Search for the cell housing the specified text and yield its [x, y] center coordinate. 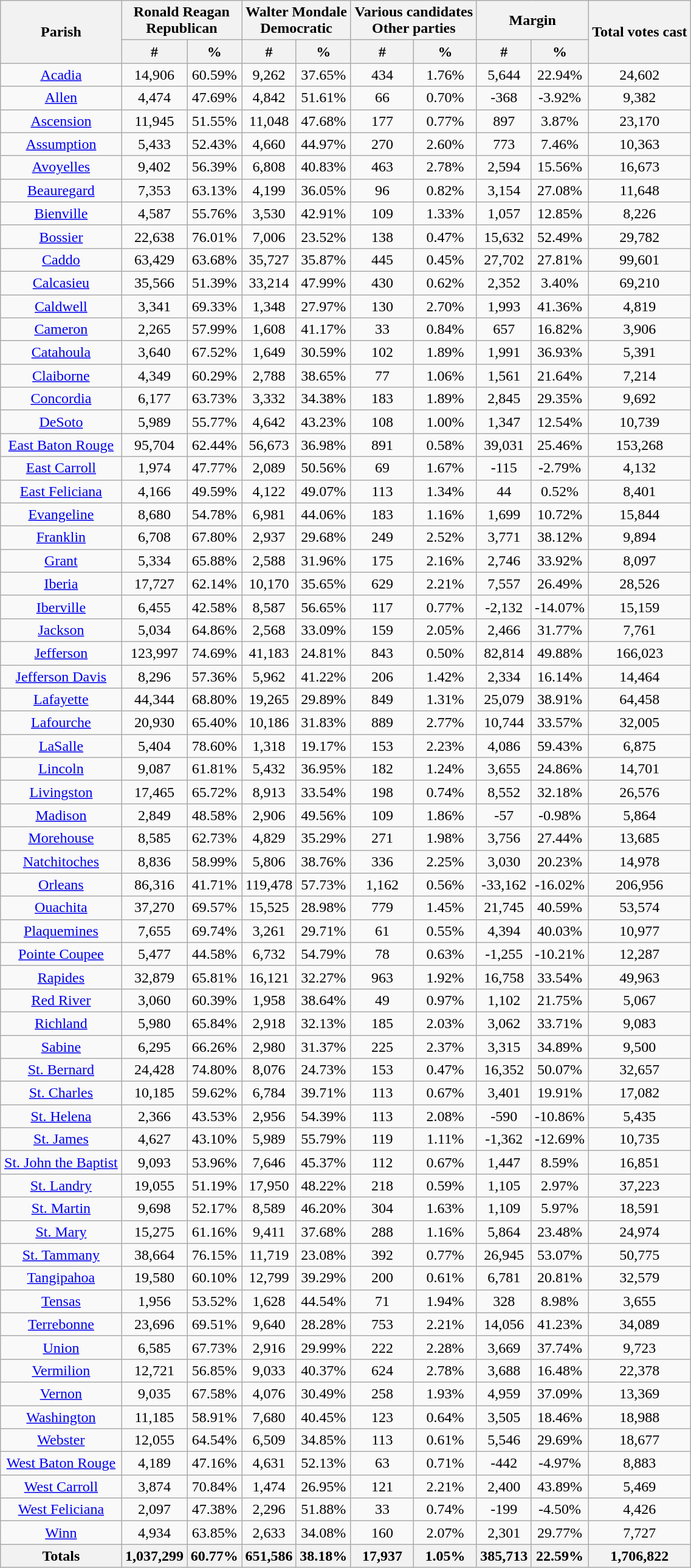
0.64% [445, 1417]
5,806 [269, 862]
897 [504, 121]
4,660 [269, 144]
9,262 [269, 75]
St. Landry [61, 1186]
52.13% [323, 1463]
10,170 [269, 584]
200 [382, 1278]
30.59% [323, 353]
2,334 [504, 677]
21,745 [504, 908]
42.58% [215, 607]
3,756 [504, 838]
67.58% [215, 1394]
34.85% [323, 1440]
2.03% [445, 1023]
19,055 [154, 1186]
336 [382, 862]
1.34% [445, 491]
16,758 [504, 977]
963 [382, 977]
12.54% [560, 422]
44 [504, 491]
3,332 [269, 399]
34.38% [323, 399]
11,048 [269, 121]
43.23% [323, 422]
1,649 [269, 353]
4,642 [269, 422]
0.97% [445, 1000]
1,974 [154, 468]
6,981 [269, 514]
21.64% [560, 376]
-4.50% [560, 1510]
41.36% [560, 306]
2,746 [504, 561]
33.57% [560, 723]
2,366 [154, 1116]
7,214 [639, 376]
Jefferson [61, 653]
2,916 [269, 1347]
-10.86% [560, 1116]
27.97% [323, 306]
19.91% [560, 1093]
52.49% [560, 237]
-16.02% [560, 885]
17,937 [382, 1556]
2,301 [504, 1533]
63.13% [215, 190]
47.69% [215, 98]
65.40% [215, 723]
10,735 [639, 1139]
2.52% [445, 537]
44.58% [215, 954]
40.59% [560, 908]
Catahoula [61, 353]
5,962 [269, 677]
Tensas [61, 1301]
Margin [532, 21]
11,719 [269, 1255]
48.58% [215, 815]
-0.98% [560, 815]
47.38% [215, 1510]
37,270 [154, 908]
29.35% [560, 399]
West Feliciana [61, 1510]
3,315 [504, 1046]
1,037,299 [154, 1556]
9,723 [639, 1347]
2.16% [445, 561]
49.59% [215, 491]
51.55% [215, 121]
-590 [504, 1116]
15,632 [504, 237]
16,121 [269, 977]
2.05% [445, 630]
DeSoto [61, 422]
Lincoln [61, 769]
48.22% [323, 1186]
Jefferson Davis [61, 677]
7,680 [269, 1417]
38.91% [560, 700]
Tangipahoa [61, 1278]
7,727 [639, 1533]
9,500 [639, 1046]
29.69% [560, 1440]
18,988 [639, 1417]
38.12% [560, 537]
2.28% [445, 1347]
8,589 [269, 1209]
218 [382, 1186]
Livingston [61, 792]
99,601 [639, 260]
24,602 [639, 75]
-1,255 [504, 954]
6,875 [639, 746]
1,608 [269, 330]
33.92% [560, 561]
0.59% [445, 1186]
57.99% [215, 330]
8,913 [269, 792]
1.31% [445, 700]
Vernon [61, 1394]
175 [382, 561]
35.65% [323, 584]
Concordia [61, 399]
225 [382, 1046]
3,261 [269, 931]
9,035 [154, 1394]
2,788 [269, 376]
3,341 [154, 306]
69 [382, 468]
50,775 [639, 1255]
2,633 [269, 1533]
32,005 [639, 723]
67.73% [215, 1347]
33,214 [269, 283]
29,782 [639, 237]
49,963 [639, 977]
16,673 [639, 167]
3,062 [504, 1023]
60.10% [215, 1278]
5,469 [639, 1487]
8,097 [639, 561]
13,369 [639, 1394]
4,349 [154, 376]
32.27% [323, 977]
71 [382, 1301]
Orleans [61, 885]
66 [382, 98]
1,318 [269, 746]
41.22% [323, 677]
7,557 [504, 584]
123 [382, 1417]
8,076 [269, 1070]
2.07% [445, 1533]
3,874 [154, 1487]
1,474 [269, 1487]
889 [382, 723]
9,033 [269, 1370]
14,978 [639, 862]
849 [382, 700]
56.39% [215, 167]
9,894 [639, 537]
16,851 [639, 1162]
8,226 [639, 213]
36.98% [323, 445]
41.23% [560, 1324]
4,086 [504, 746]
657 [504, 330]
119 [382, 1139]
St. Helena [61, 1116]
49 [382, 1000]
60.59% [215, 75]
160 [382, 1533]
4,631 [269, 1463]
Iberville [61, 607]
3,771 [504, 537]
1.42% [445, 677]
53.96% [215, 1162]
West Carroll [61, 1487]
47.68% [323, 121]
25.46% [560, 445]
15,275 [154, 1232]
843 [382, 653]
55.79% [323, 1139]
2,594 [504, 167]
Ouachita [61, 908]
East Carroll [61, 468]
65.88% [215, 561]
1.98% [445, 838]
10,186 [269, 723]
1,958 [269, 1000]
1,105 [504, 1186]
Washington [61, 1417]
28,526 [639, 584]
51.61% [323, 98]
29.89% [323, 700]
19,580 [154, 1278]
328 [504, 1301]
35.87% [323, 260]
5,546 [504, 1440]
3,640 [154, 353]
58.99% [215, 862]
0.50% [445, 653]
5,644 [504, 75]
4,934 [154, 1533]
121 [382, 1487]
Allen [61, 98]
39,031 [504, 445]
1.93% [445, 1394]
43.53% [215, 1116]
15,525 [269, 908]
9,087 [154, 769]
32,879 [154, 977]
Jackson [61, 630]
8.59% [560, 1162]
10,977 [639, 931]
0.82% [445, 190]
2.25% [445, 862]
9,411 [269, 1232]
3,030 [504, 862]
-2,132 [504, 607]
51.88% [323, 1510]
1.45% [445, 908]
65.72% [215, 792]
1,447 [504, 1162]
22,378 [639, 1370]
8,552 [504, 792]
8,680 [154, 514]
1.33% [445, 213]
-4.97% [560, 1463]
1,561 [504, 376]
9,640 [269, 1324]
38.65% [323, 376]
St. John the Baptist [61, 1162]
2,400 [504, 1487]
62.73% [215, 838]
1.06% [445, 376]
10,739 [639, 422]
12.85% [560, 213]
38.18% [323, 1556]
12,055 [154, 1440]
41.17% [323, 330]
52.43% [215, 144]
Various candidatesOther parties [413, 21]
4,166 [154, 491]
42.91% [323, 213]
11,648 [639, 190]
32,657 [639, 1070]
69.51% [215, 1324]
7.46% [560, 144]
6,784 [269, 1093]
14,906 [154, 75]
153,268 [639, 445]
18,591 [639, 1209]
2,097 [154, 1510]
2,265 [154, 330]
Union [61, 1347]
37,223 [639, 1186]
64.54% [215, 1440]
78 [382, 954]
445 [382, 260]
-115 [504, 468]
45.37% [323, 1162]
4,842 [269, 98]
18,677 [639, 1440]
4,819 [639, 306]
1,102 [504, 1000]
50.07% [560, 1070]
St. Tammany [61, 1255]
2.23% [445, 746]
86,316 [154, 885]
2,588 [269, 561]
31.77% [560, 630]
20.81% [560, 1278]
Richland [61, 1023]
41.71% [215, 885]
2.77% [445, 723]
1.92% [445, 977]
8,883 [639, 1463]
6,732 [269, 954]
5,477 [154, 954]
4,394 [504, 931]
779 [382, 908]
0.71% [445, 1463]
70.84% [215, 1487]
392 [382, 1255]
Webster [61, 1440]
-2.79% [560, 468]
463 [382, 167]
3,688 [504, 1370]
Morehouse [61, 838]
38,664 [154, 1255]
32.13% [323, 1023]
270 [382, 144]
2,845 [504, 399]
63,429 [154, 260]
26.49% [560, 584]
38.64% [323, 1000]
54.78% [215, 514]
15,159 [639, 607]
9,692 [639, 399]
4,122 [269, 491]
33.09% [323, 630]
1,628 [269, 1301]
304 [382, 1209]
Bienville [61, 213]
2.08% [445, 1116]
49.88% [560, 653]
-10.21% [560, 954]
1,956 [154, 1301]
5,034 [154, 630]
47.77% [215, 468]
26,576 [639, 792]
19.17% [323, 746]
0.55% [445, 931]
St. Mary [61, 1232]
46.20% [323, 1209]
Calcasieu [61, 283]
57.36% [215, 677]
57.73% [323, 885]
41,183 [269, 653]
5,067 [639, 1000]
119,478 [269, 885]
53.07% [560, 1255]
LaSalle [61, 746]
61.16% [215, 1232]
288 [382, 1232]
23.08% [323, 1255]
8,401 [639, 491]
53,574 [639, 908]
6,781 [504, 1278]
43.10% [215, 1139]
37.68% [323, 1232]
15.56% [560, 167]
10,185 [154, 1093]
4,132 [639, 468]
Caddo [61, 260]
67.52% [215, 353]
29.99% [323, 1347]
49.07% [323, 491]
60.29% [215, 376]
Walter MondaleDemocratic [297, 21]
74.80% [215, 1070]
1.00% [445, 422]
51.19% [215, 1186]
Beauregard [61, 190]
629 [382, 584]
27.08% [560, 190]
63.85% [215, 1533]
14,464 [639, 677]
13,685 [639, 838]
4,474 [154, 98]
1.63% [445, 1209]
35,566 [154, 283]
61 [382, 931]
11,185 [154, 1417]
8.98% [560, 1301]
185 [382, 1023]
West Baton Rouge [61, 1463]
77 [382, 376]
-442 [504, 1463]
37.09% [560, 1394]
3,154 [504, 190]
10.72% [560, 514]
177 [382, 121]
29.68% [323, 537]
74.69% [215, 653]
Natchitoches [61, 862]
-199 [504, 1510]
385,713 [504, 1556]
1,706,822 [639, 1556]
31.96% [323, 561]
29.77% [560, 1533]
138 [382, 237]
0.62% [445, 283]
108 [382, 422]
5,435 [639, 1116]
206 [382, 677]
16,352 [504, 1070]
7,006 [269, 237]
44.97% [323, 144]
64,458 [639, 700]
65.84% [215, 1023]
31.83% [323, 723]
24.73% [323, 1070]
159 [382, 630]
24,974 [639, 1232]
0.52% [560, 491]
-368 [504, 98]
27.44% [560, 838]
14,701 [639, 769]
47.99% [323, 283]
34.89% [560, 1046]
2.37% [445, 1046]
2,296 [269, 1510]
16.48% [560, 1370]
12,799 [269, 1278]
6,509 [269, 1440]
59.62% [215, 1093]
17,950 [269, 1186]
35.29% [323, 838]
1,162 [382, 885]
16.14% [560, 677]
Grant [61, 561]
Acadia [61, 75]
222 [382, 1347]
24.86% [560, 769]
36.95% [323, 769]
0.70% [445, 98]
182 [382, 769]
64.86% [215, 630]
17,465 [154, 792]
40.37% [323, 1370]
9,402 [154, 167]
3,505 [504, 1417]
2,956 [269, 1116]
32.18% [560, 792]
27.81% [560, 260]
18.46% [560, 1417]
40.03% [560, 931]
8,587 [269, 607]
891 [382, 445]
2,089 [269, 468]
Ascension [61, 121]
Parish [61, 32]
4,959 [504, 1394]
4,829 [269, 838]
20.23% [560, 862]
31.37% [323, 1046]
44.54% [323, 1301]
22,638 [154, 237]
Franklin [61, 537]
40.83% [323, 167]
5.97% [560, 1209]
5,404 [154, 746]
54.79% [323, 954]
2.70% [445, 306]
Terrebonne [61, 1324]
28.28% [323, 1324]
Madison [61, 815]
34,089 [639, 1324]
34.08% [323, 1533]
4,426 [639, 1510]
63 [382, 1463]
10,744 [504, 723]
Iberia [61, 584]
7,655 [154, 931]
69,210 [639, 283]
0.56% [445, 885]
-1,362 [504, 1139]
4,076 [269, 1394]
8,296 [154, 677]
-33,162 [504, 885]
66.26% [215, 1046]
2,849 [154, 815]
1.76% [445, 75]
Totals [61, 1556]
Total votes cast [639, 32]
6,177 [154, 399]
58.91% [215, 1417]
East Feliciana [61, 491]
23,170 [639, 121]
1.05% [445, 1556]
17,082 [639, 1093]
39.71% [323, 1093]
22.59% [560, 1556]
4,189 [154, 1463]
St. Martin [61, 1209]
1.94% [445, 1301]
1.24% [445, 769]
3.87% [560, 121]
Winn [61, 1533]
-12.69% [560, 1139]
112 [382, 1162]
2,466 [504, 630]
52.17% [215, 1209]
Bossier [61, 237]
1,991 [504, 353]
19,265 [269, 700]
1,057 [504, 213]
9,093 [154, 1162]
Caldwell [61, 306]
5,334 [154, 561]
2,937 [269, 537]
102 [382, 353]
8,585 [154, 838]
11,945 [154, 121]
29.71% [323, 931]
53.52% [215, 1301]
22.94% [560, 75]
56.65% [323, 607]
Pointe Coupee [61, 954]
1,109 [504, 1209]
28.98% [323, 908]
49.56% [323, 815]
63.68% [215, 260]
0.58% [445, 445]
0.45% [445, 260]
5,391 [639, 353]
117 [382, 607]
50.56% [323, 468]
5,980 [154, 1023]
1.11% [445, 1139]
44.06% [323, 514]
60.77% [215, 1556]
249 [382, 537]
Assumption [61, 144]
430 [382, 283]
16.82% [560, 330]
96 [382, 190]
47.16% [215, 1463]
St. Charles [61, 1093]
62.44% [215, 445]
3.40% [560, 283]
3,060 [154, 1000]
24.81% [323, 653]
1,699 [504, 514]
27,702 [504, 260]
56.85% [215, 1370]
Claiborne [61, 376]
21.75% [560, 1000]
130 [382, 306]
10,363 [639, 144]
68.80% [215, 700]
1,993 [504, 306]
37.74% [560, 1347]
9,083 [639, 1023]
32,579 [639, 1278]
6,808 [269, 167]
44,344 [154, 700]
37.65% [323, 75]
43.89% [560, 1487]
56,673 [269, 445]
35,727 [269, 260]
624 [382, 1370]
-3.92% [560, 98]
7,646 [269, 1162]
753 [382, 1324]
9,382 [639, 98]
24,428 [154, 1070]
95,704 [154, 445]
6,295 [154, 1046]
67.80% [215, 537]
Plaquemines [61, 931]
4,199 [269, 190]
7,353 [154, 190]
23.52% [323, 237]
Cameron [61, 330]
2,906 [269, 815]
51.39% [215, 283]
26,945 [504, 1255]
2.60% [445, 144]
6,708 [154, 537]
1.86% [445, 815]
40.45% [323, 1417]
206,956 [639, 885]
59.43% [560, 746]
62.14% [215, 584]
20,930 [154, 723]
4,587 [154, 213]
12,721 [154, 1370]
25,079 [504, 700]
St. James [61, 1139]
5,432 [269, 769]
36.93% [560, 353]
East Baton Rouge [61, 445]
9,698 [154, 1209]
30.49% [323, 1394]
76.15% [215, 1255]
-14.07% [560, 607]
271 [382, 838]
2,352 [504, 283]
St. Bernard [61, 1070]
1.67% [445, 468]
1,347 [504, 422]
33.71% [560, 1023]
17,727 [154, 584]
7,761 [639, 630]
55.77% [215, 422]
69.74% [215, 931]
Red River [61, 1000]
38.76% [323, 862]
76.01% [215, 237]
36.05% [323, 190]
Lafayette [61, 700]
23.48% [560, 1232]
39.29% [323, 1278]
8,836 [154, 862]
3,401 [504, 1093]
69.33% [215, 306]
434 [382, 75]
-57 [504, 815]
Sabine [61, 1046]
6,585 [154, 1347]
6,455 [154, 607]
651,586 [269, 1556]
166,023 [639, 653]
Rapides [61, 977]
2,980 [269, 1046]
61.81% [215, 769]
3,530 [269, 213]
54.39% [323, 1116]
198 [382, 792]
Evangeline [61, 514]
773 [504, 144]
4,627 [154, 1139]
69.57% [215, 908]
Avoyelles [61, 167]
0.63% [445, 954]
65.81% [215, 977]
3,906 [639, 330]
Ronald ReaganRepublican [182, 21]
2,918 [269, 1023]
2,568 [269, 630]
23,696 [154, 1324]
63.73% [215, 399]
Vermilion [61, 1370]
1,348 [269, 306]
123,997 [154, 653]
78.60% [215, 746]
258 [382, 1394]
55.76% [215, 213]
12,287 [639, 954]
60.39% [215, 1000]
14,056 [504, 1324]
3,669 [504, 1347]
5,433 [154, 144]
26.95% [323, 1487]
15,844 [639, 514]
0.84% [445, 330]
Lafourche [61, 723]
2.97% [560, 1186]
82,814 [504, 653]
